Capture the cell that displays the provided text and extract its [x, y] central coordinate. 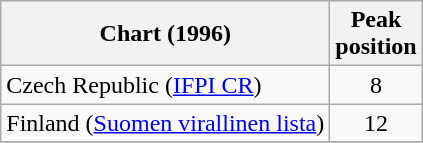
Chart (1996) [166, 34]
Peakposition [376, 34]
8 [376, 85]
Finland (Suomen virallinen lista) [166, 123]
12 [376, 123]
Czech Republic (IFPI CR) [166, 85]
